Identify which cell holds the provided text, then report its (x, y) central coordinate. 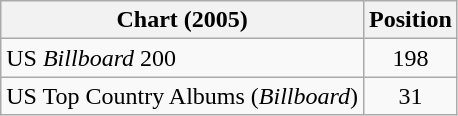
31 (411, 96)
Position (411, 20)
US Top Country Albums (Billboard) (182, 96)
US Billboard 200 (182, 58)
Chart (2005) (182, 20)
198 (411, 58)
